Pinpoint the cell where the given text exists, returning its (x, y) midpoint coordinate. 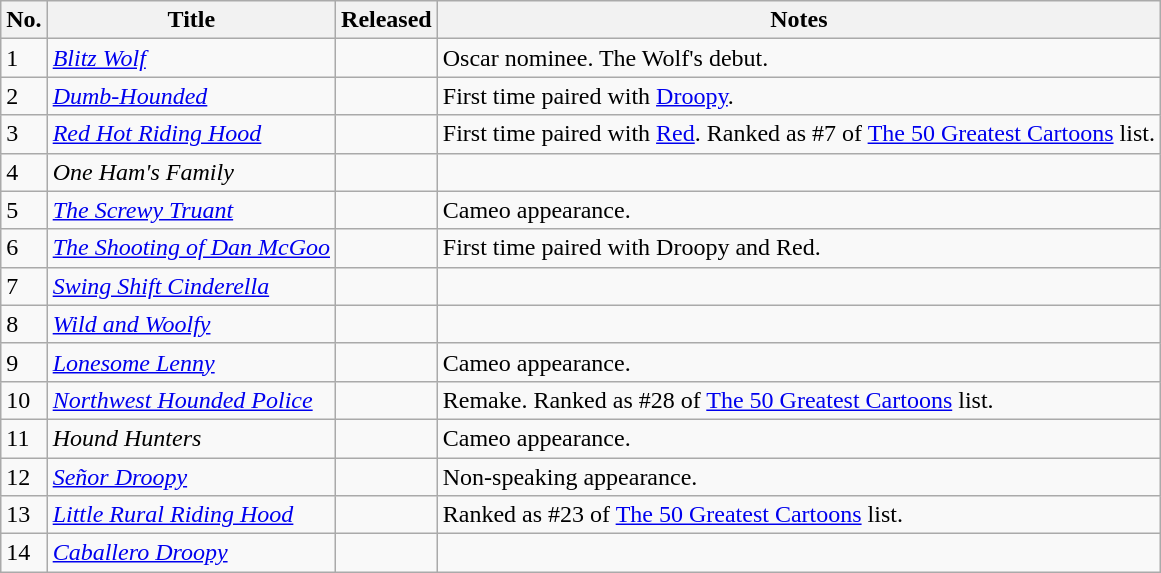
Remake. Ranked as #28 of The 50 Greatest Cartoons list. (798, 400)
11 (24, 438)
Red Hot Riding Hood (191, 134)
Non-speaking appearance. (798, 477)
One Ham's Family (191, 172)
1 (24, 58)
Señor Droopy (191, 477)
Caballero Droopy (191, 553)
No. (24, 20)
7 (24, 286)
8 (24, 324)
Notes (798, 20)
Oscar nominee. The Wolf's debut. (798, 58)
Blitz Wolf (191, 58)
Ranked as #23 of The 50 Greatest Cartoons list. (798, 515)
6 (24, 248)
9 (24, 362)
5 (24, 210)
The Screwy Truant (191, 210)
Dumb-Hounded (191, 96)
Swing Shift Cinderella (191, 286)
First time paired with Droopy and Red. (798, 248)
The Shooting of Dan McGoo (191, 248)
Hound Hunters (191, 438)
4 (24, 172)
10 (24, 400)
Lonesome Lenny (191, 362)
First time paired with Droopy. (798, 96)
14 (24, 553)
3 (24, 134)
First time paired with Red. Ranked as #7 of The 50 Greatest Cartoons list. (798, 134)
Released (387, 20)
Little Rural Riding Hood (191, 515)
Northwest Hounded Police (191, 400)
Wild and Woolfy (191, 324)
Title (191, 20)
2 (24, 96)
13 (24, 515)
12 (24, 477)
